Extract the [X, Y] coordinate from the center of the cell holding the provided text.  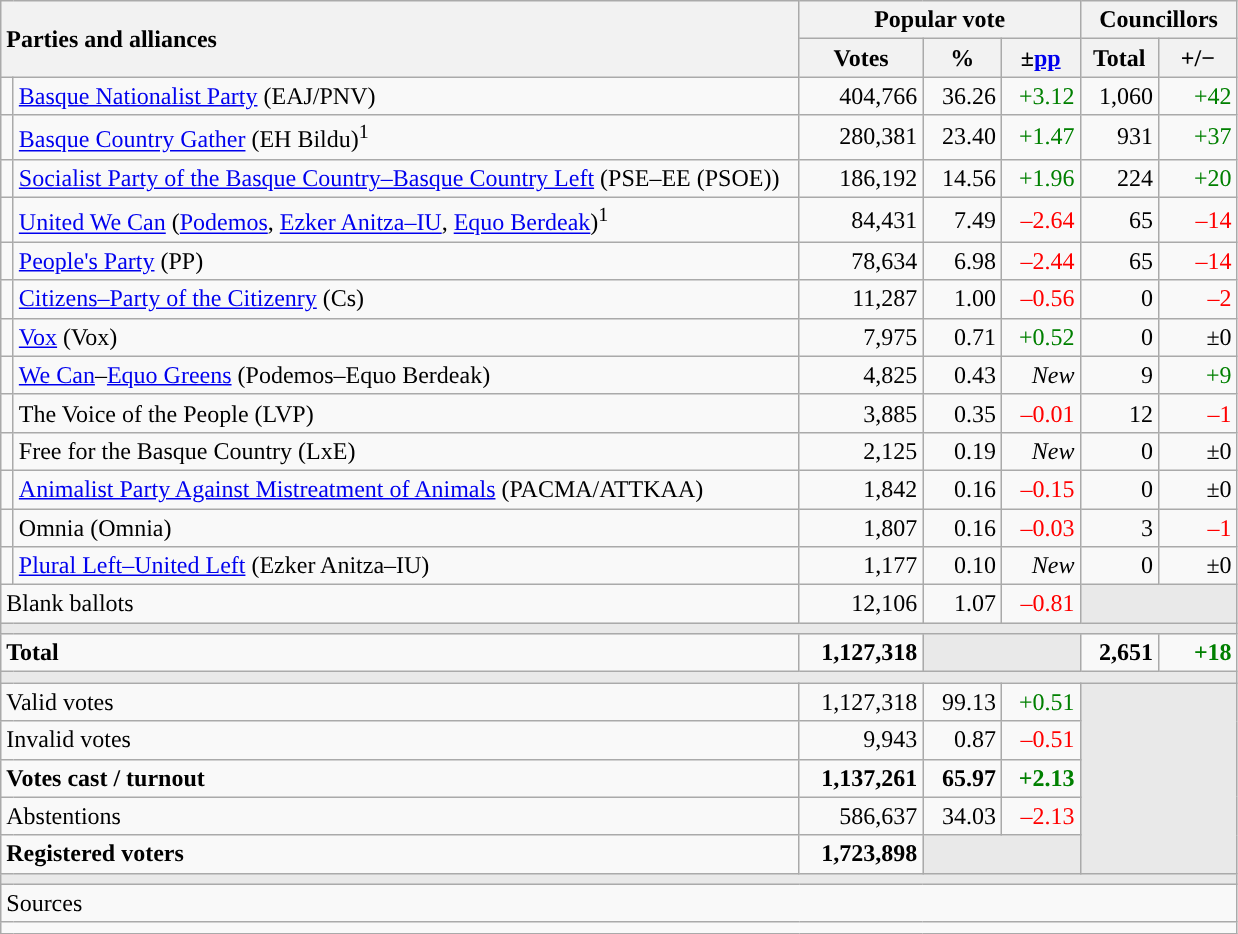
Abstentions [400, 816]
+0.51 [1040, 702]
–0.03 [1040, 528]
+3.12 [1040, 96]
Sources [619, 903]
3 [1120, 528]
931 [1120, 138]
Citizens–Party of the Citizenry (Cs) [406, 299]
–0.15 [1040, 489]
9,943 [861, 740]
–0.51 [1040, 740]
6.98 [962, 261]
0.35 [962, 413]
2,125 [861, 451]
4,825 [861, 375]
–2 [1198, 299]
0.87 [962, 740]
Councillors [1158, 20]
Socialist Party of the Basque Country–Basque Country Left (PSE–EE (PSOE)) [406, 178]
Popular vote [940, 20]
1.07 [962, 604]
–0.81 [1040, 604]
23.40 [962, 138]
7.49 [962, 220]
+20 [1198, 178]
34.03 [962, 816]
36.26 [962, 96]
Plural Left–United Left (Ezker Anitza–IU) [406, 566]
Animalist Party Against Mistreatment of Animals (PACMA/ATTKAA) [406, 489]
1.00 [962, 299]
2,651 [1120, 653]
Basque Nationalist Party (EAJ/PNV) [406, 96]
Vox (Vox) [406, 337]
11,287 [861, 299]
0.10 [962, 566]
186,192 [861, 178]
% [962, 58]
280,381 [861, 138]
1,723,898 [861, 854]
+2.13 [1040, 778]
Invalid votes [400, 740]
–2.44 [1040, 261]
Omnia (Omnia) [406, 528]
People's Party (PP) [406, 261]
–2.64 [1040, 220]
–2.13 [1040, 816]
+18 [1198, 653]
–0.56 [1040, 299]
586,637 [861, 816]
1,842 [861, 489]
The Voice of the People (LVP) [406, 413]
1,060 [1120, 96]
Votes cast / turnout [400, 778]
78,634 [861, 261]
0.71 [962, 337]
65.97 [962, 778]
0.43 [962, 375]
12,106 [861, 604]
1,177 [861, 566]
Valid votes [400, 702]
9 [1120, 375]
1,807 [861, 528]
+9 [1198, 375]
–0.01 [1040, 413]
±pp [1040, 58]
84,431 [861, 220]
14.56 [962, 178]
+1.47 [1040, 138]
Registered voters [400, 854]
3,885 [861, 413]
+1.96 [1040, 178]
+/− [1198, 58]
7,975 [861, 337]
404,766 [861, 96]
0.19 [962, 451]
Parties and alliances [400, 39]
Votes [861, 58]
+37 [1198, 138]
224 [1120, 178]
We Can–Equo Greens (Podemos–Equo Berdeak) [406, 375]
Free for the Basque Country (LxE) [406, 451]
Basque Country Gather (EH Bildu)1 [406, 138]
+0.52 [1040, 337]
1,137,261 [861, 778]
United We Can (Podemos, Ezker Anitza–IU, Equo Berdeak)1 [406, 220]
Blank ballots [400, 604]
99.13 [962, 702]
12 [1120, 413]
+42 [1198, 96]
